Extract the [X, Y] coordinate from the center of the cell holding the provided text.  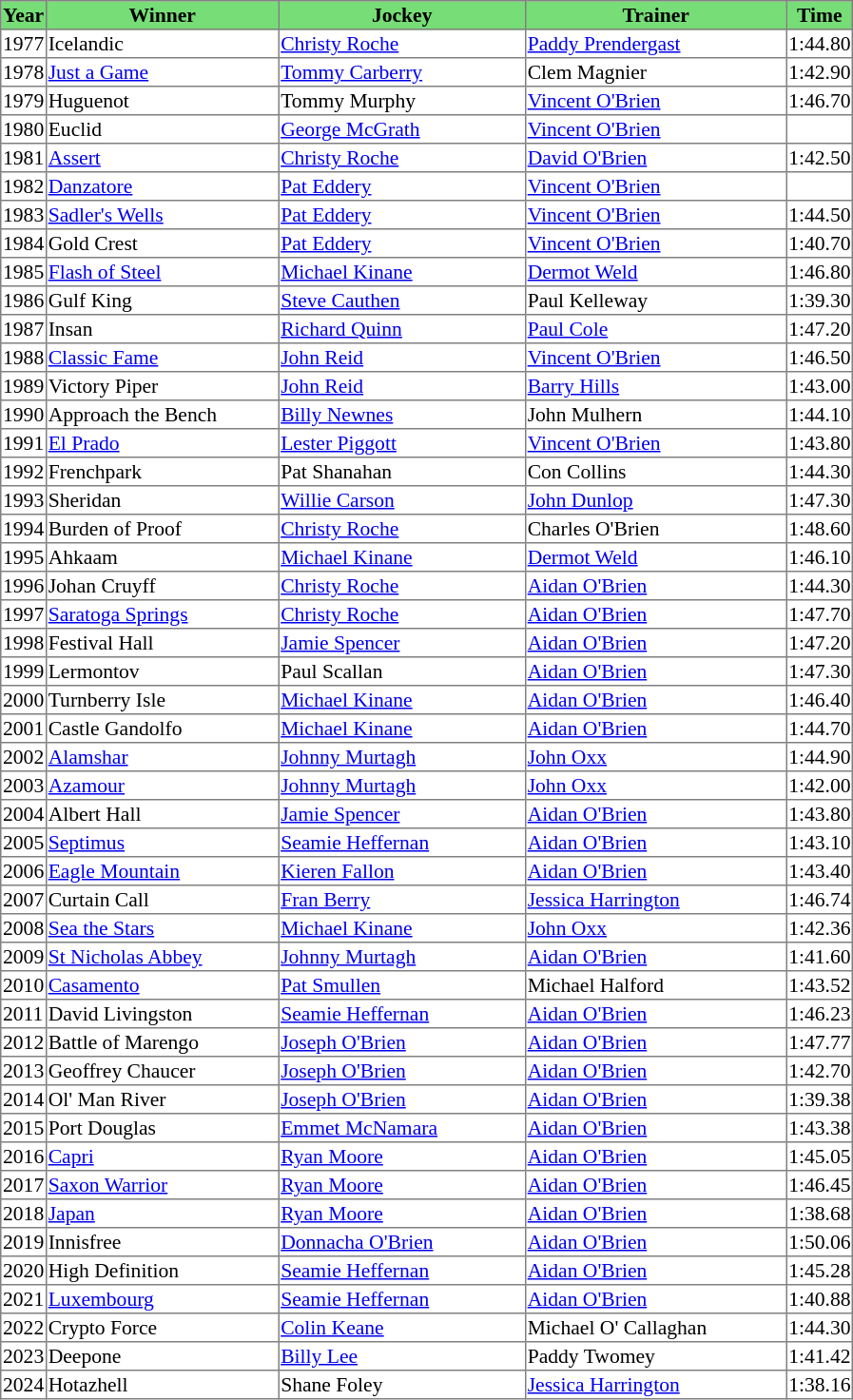
1984 [24, 243]
2017 [24, 1185]
1996 [24, 586]
1991 [24, 443]
Gold Crest [162, 243]
1:46.74 [820, 900]
1986 [24, 301]
2021 [24, 1299]
Flash of Steel [162, 272]
1983 [24, 215]
2023 [24, 1356]
Sea the Stars [162, 928]
2000 [24, 700]
1:46.45 [820, 1185]
Castle Gandolfo [162, 729]
Michael Halford [655, 985]
2018 [24, 1214]
Victory Piper [162, 386]
Frenchpark [162, 472]
1:44.50 [820, 215]
Tommy Carberry [402, 72]
1:48.60 [820, 529]
Euclid [162, 129]
Steve Cauthen [402, 301]
2024 [24, 1385]
1:46.70 [820, 101]
Deepone [162, 1356]
1:46.50 [820, 358]
1:40.70 [820, 243]
1985 [24, 272]
2005 [24, 843]
Huguenot [162, 101]
1998 [24, 643]
Paddy Twomey [655, 1356]
Colin Keane [402, 1328]
Trainer [655, 15]
2004 [24, 814]
1:43.40 [820, 871]
Barry Hills [655, 386]
1989 [24, 386]
1:47.70 [820, 614]
1:43.52 [820, 985]
George McGrath [402, 129]
Willie Carson [402, 500]
2007 [24, 900]
Paul Cole [655, 329]
Jockey [402, 15]
Year [24, 15]
Approach the Bench [162, 415]
Battle of Marengo [162, 1042]
Tommy Murphy [402, 101]
Capri [162, 1157]
Japan [162, 1214]
2015 [24, 1128]
1:38.16 [820, 1385]
2019 [24, 1242]
1:42.90 [820, 72]
Casamento [162, 985]
Classic Fame [162, 358]
1992 [24, 472]
Winner [162, 15]
Lermontov [162, 671]
1:42.70 [820, 1071]
1977 [24, 44]
1:41.60 [820, 957]
Curtain Call [162, 900]
1:46.40 [820, 700]
Richard Quinn [402, 329]
Burden of Proof [162, 529]
2011 [24, 1014]
1:42.50 [820, 158]
Billy Newnes [402, 415]
1987 [24, 329]
2001 [24, 729]
Michael O' Callaghan [655, 1328]
Just a Game [162, 72]
David Livingston [162, 1014]
1:40.88 [820, 1299]
2016 [24, 1157]
1:39.38 [820, 1099]
1:44.10 [820, 415]
1981 [24, 158]
2022 [24, 1328]
Con Collins [655, 472]
Geoffrey Chaucer [162, 1071]
1:45.05 [820, 1157]
Paddy Prendergast [655, 44]
Festival Hall [162, 643]
1994 [24, 529]
Turnberry Isle [162, 700]
David O'Brien [655, 158]
1988 [24, 358]
Danzatore [162, 186]
1:41.42 [820, 1356]
Billy Lee [402, 1356]
Albert Hall [162, 814]
Pat Smullen [402, 985]
1997 [24, 614]
Shane Foley [402, 1385]
Clem Magnier [655, 72]
Insan [162, 329]
1:44.90 [820, 757]
John Mulhern [655, 415]
1:47.77 [820, 1042]
2006 [24, 871]
Lester Piggott [402, 443]
Luxembourg [162, 1299]
Port Douglas [162, 1128]
1:46.23 [820, 1014]
2010 [24, 985]
2013 [24, 1071]
Saxon Warrior [162, 1185]
Ahkaam [162, 557]
1:43.10 [820, 843]
2002 [24, 757]
St Nicholas Abbey [162, 957]
Azamour [162, 786]
Emmet McNamara [402, 1128]
1:42.00 [820, 786]
Fran Berry [402, 900]
Time [820, 15]
1:42.36 [820, 928]
Paul Kelleway [655, 301]
2014 [24, 1099]
1:44.80 [820, 44]
Sadler's Wells [162, 215]
Gulf King [162, 301]
1:45.28 [820, 1271]
Donnacha O'Brien [402, 1242]
1982 [24, 186]
1993 [24, 500]
1979 [24, 101]
Sheridan [162, 500]
Crypto Force [162, 1328]
Septimus [162, 843]
El Prado [162, 443]
Charles O'Brien [655, 529]
Kieren Fallon [402, 871]
1:50.06 [820, 1242]
Ol' Man River [162, 1099]
1:38.68 [820, 1214]
1990 [24, 415]
Paul Scallan [402, 671]
1980 [24, 129]
1:46.10 [820, 557]
Alamshar [162, 757]
1:43.38 [820, 1128]
1:46.80 [820, 272]
1:44.70 [820, 729]
High Definition [162, 1271]
1999 [24, 671]
Saratoga Springs [162, 614]
1978 [24, 72]
Eagle Mountain [162, 871]
1995 [24, 557]
1:43.00 [820, 386]
1:39.30 [820, 301]
2020 [24, 1271]
Hotazhell [162, 1385]
Icelandic [162, 44]
Innisfree [162, 1242]
John Dunlop [655, 500]
Johan Cruyff [162, 586]
2012 [24, 1042]
2003 [24, 786]
Assert [162, 158]
Pat Shanahan [402, 472]
2009 [24, 957]
2008 [24, 928]
